Capture the cell that displays the provided text and extract its (X, Y) central coordinate. 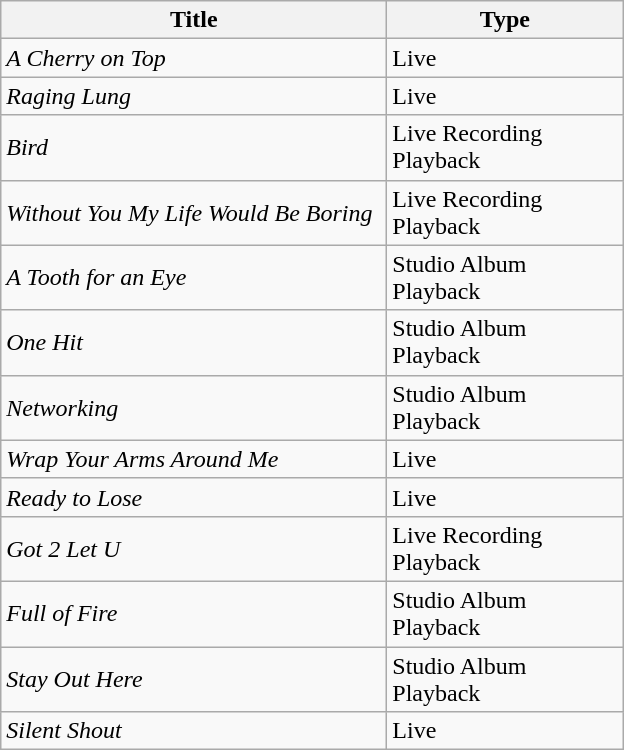
Bird (194, 148)
A Tooth for an Eye (194, 278)
One Hit (194, 342)
Title (194, 20)
Silent Shout (194, 731)
A Cherry on Top (194, 58)
Full of Fire (194, 614)
Got 2 Let U (194, 548)
Raging Lung (194, 96)
Networking (194, 408)
Ready to Lose (194, 497)
Wrap Your Arms Around Me (194, 459)
Type (505, 20)
Stay Out Here (194, 678)
Without You My Life Would Be Boring (194, 212)
